Search for the cell housing the specified text and yield its (X, Y) center coordinate. 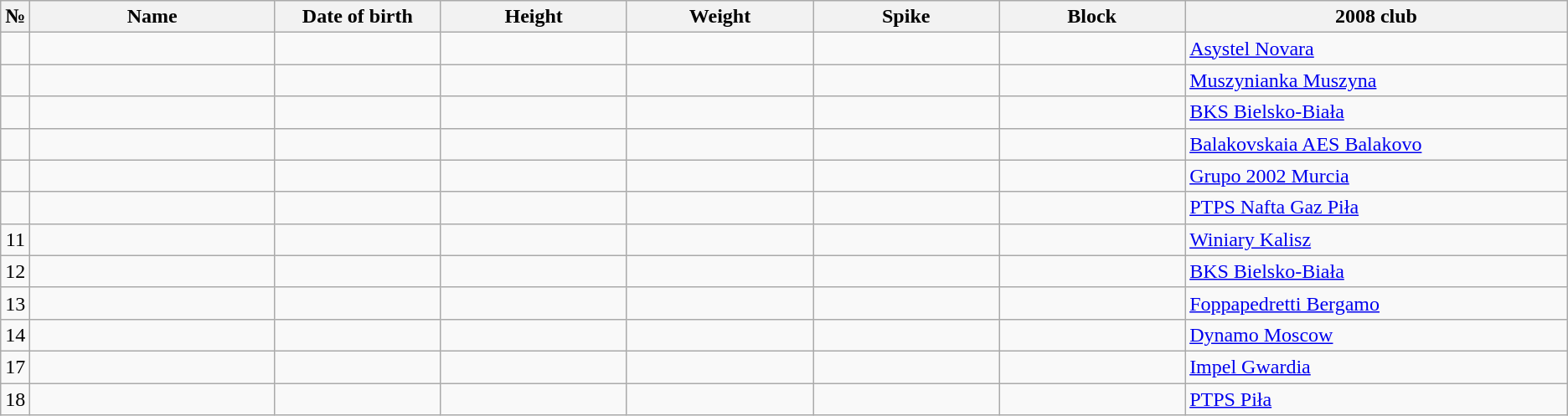
14 (15, 335)
Asystel Novara (1377, 49)
PTPS Piła (1377, 399)
Grupo 2002 Murcia (1377, 176)
Balakovskaia AES Balakovo (1377, 144)
17 (15, 367)
Muszynianka Muszyna (1377, 80)
18 (15, 399)
№ (15, 17)
Impel Gwardia (1377, 367)
Weight (720, 17)
Name (152, 17)
2008 club (1377, 17)
Block (1092, 17)
11 (15, 239)
Foppapedretti Bergamo (1377, 303)
Spike (906, 17)
Height (534, 17)
Dynamo Moscow (1377, 335)
Winiary Kalisz (1377, 239)
12 (15, 271)
13 (15, 303)
PTPS Nafta Gaz Piła (1377, 208)
Date of birth (358, 17)
